Determine the [x, y] coordinate at the center of the cell enclosing the given text.  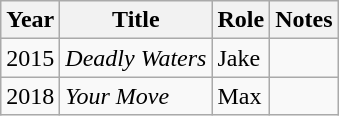
Title [136, 20]
Role [241, 20]
2018 [30, 96]
Deadly Waters [136, 58]
Year [30, 20]
Your Move [136, 96]
2015 [30, 58]
Jake [241, 58]
Notes [304, 20]
Max [241, 96]
